Return (x, y) of the center of cell containing provided text 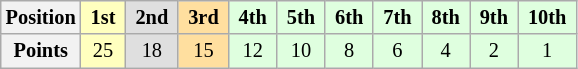
9th (494, 17)
1 (547, 51)
2nd (152, 17)
1st (104, 17)
6 (397, 51)
10 (301, 51)
2 (494, 51)
6th (349, 17)
15 (203, 51)
Points (41, 51)
8 (349, 51)
7th (397, 17)
8th (446, 17)
25 (104, 51)
12 (253, 51)
Position (41, 17)
4th (253, 17)
18 (152, 51)
4 (446, 51)
3rd (203, 17)
10th (547, 17)
5th (301, 17)
